Detect which cell encompasses the target text, then output its [X, Y] center coordinate. 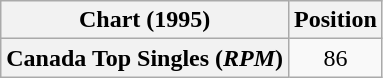
Position [336, 20]
Chart (1995) [145, 20]
Canada Top Singles (RPM) [145, 58]
86 [336, 58]
